Locate the cell with the specified text and output its (X, Y) center coordinate. 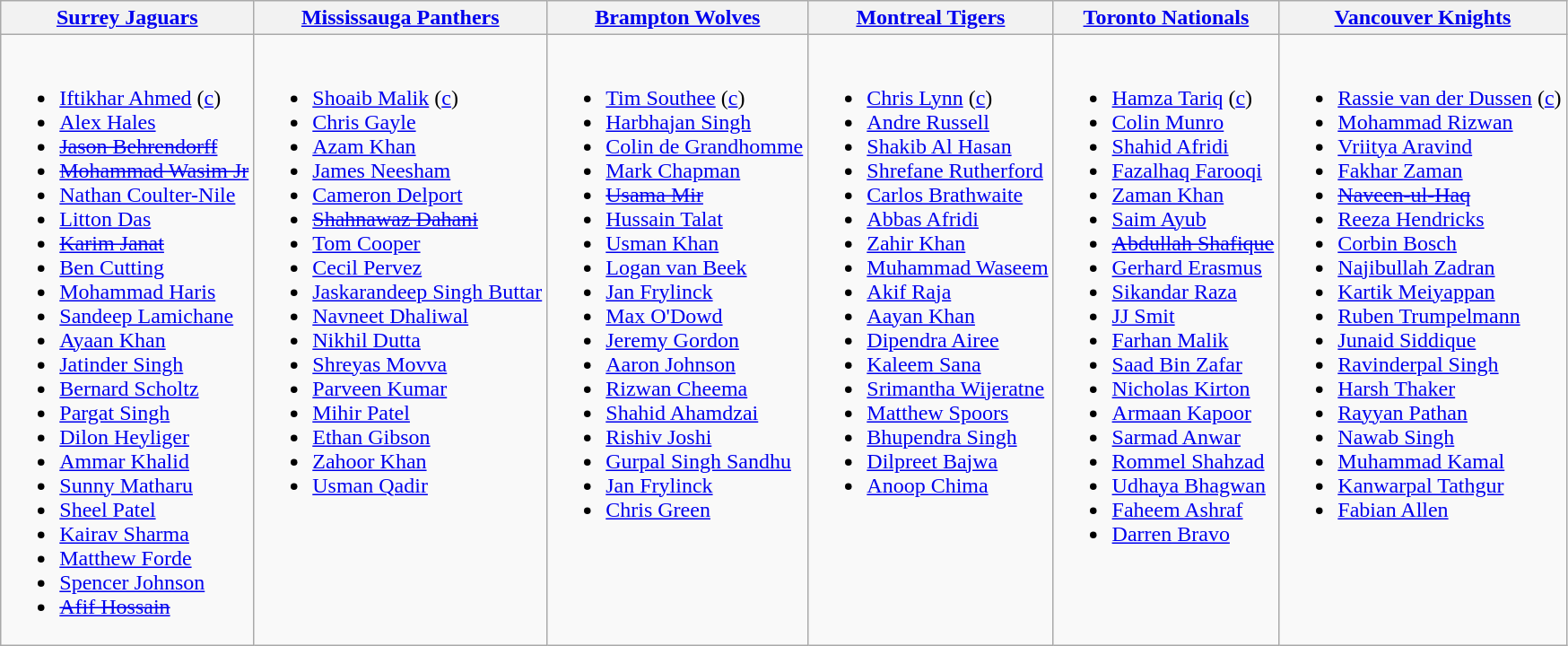
Surrey Jaguars (127, 18)
Toronto Nationals (1166, 18)
Montreal Tigers (931, 18)
Mississauga Panthers (400, 18)
Vancouver Knights (1423, 18)
Brampton Wolves (678, 18)
